Return (x, y) of the center of cell containing provided text 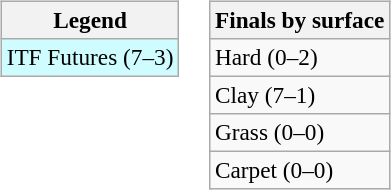
Clay (7–1) (300, 95)
Carpet (0–0) (300, 171)
Legend (90, 20)
Finals by surface (300, 20)
ITF Futures (7–3) (90, 57)
Hard (0–2) (300, 57)
Grass (0–0) (300, 133)
